Find where the given text appears and provide that cell's center as [x, y] coordinate. 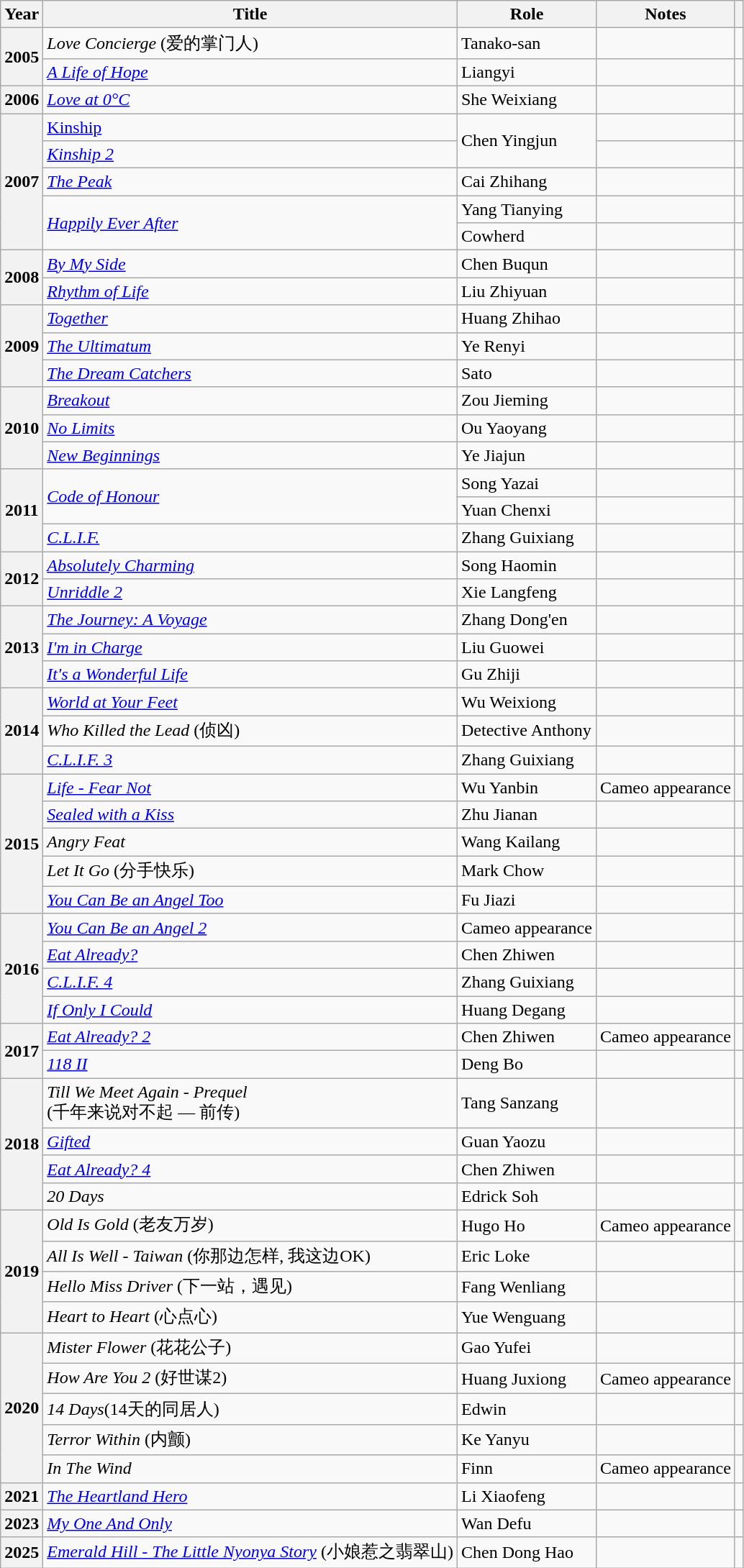
Eric Loke [527, 1256]
Wan Defu [527, 1523]
C.L.I.F. 4 [250, 982]
14 Days(14天的同居人) [250, 1410]
Tang Sanzang [527, 1103]
Sealed with a Kiss [250, 815]
Liu Guowei [527, 647]
2025 [22, 1552]
My One And Only [250, 1523]
2012 [22, 578]
Fu Jiazi [527, 900]
Gao Yufei [527, 1348]
2019 [22, 1271]
C.L.I.F. [250, 537]
Mister Flower (花花公子) [250, 1348]
Zou Jieming [527, 401]
If Only I Could [250, 1009]
2015 [22, 844]
Huang Juxiong [527, 1378]
Sato [527, 373]
Song Yazai [527, 483]
2020 [22, 1408]
A Life of Hope [250, 72]
Old Is Gold (老友万岁) [250, 1226]
Happily Ever After [250, 223]
Year [22, 14]
Ke Yanyu [527, 1440]
Hello Miss Driver (下一站，遇见) [250, 1287]
All Is Well - Taiwan (你那边怎样, 我这边OK) [250, 1256]
Fang Wenliang [527, 1287]
Title [250, 14]
2021 [22, 1496]
Heart to Heart (心点心) [250, 1318]
Xie Langfeng [527, 593]
The Dream Catchers [250, 373]
Chen Buqun [527, 264]
How Are You 2 (好世谋2) [250, 1378]
Breakout [250, 401]
Gu Zhiji [527, 675]
Zhu Jianan [527, 815]
Unriddle 2 [250, 593]
Rhythm of Life [250, 291]
Eat Already? 2 [250, 1037]
2006 [22, 99]
2005 [22, 58]
20 Days [250, 1196]
Absolutely Charming [250, 565]
C.L.I.F. 3 [250, 760]
Together [250, 319]
She Weixiang [527, 99]
Finn [527, 1469]
It's a Wonderful Life [250, 675]
You Can Be an Angel 2 [250, 927]
The Peak [250, 182]
2014 [22, 731]
You Can Be an Angel Too [250, 900]
Guan Yaozu [527, 1141]
2013 [22, 647]
Cai Zhihang [527, 182]
Yue Wenguang [527, 1318]
118 II [250, 1065]
2008 [22, 278]
2016 [22, 968]
No Limits [250, 428]
Angry Feat [250, 842]
Kinship 2 [250, 155]
Code of Honour [250, 496]
2018 [22, 1144]
Huang Zhihao [527, 319]
Ye Jiajun [527, 455]
New Beginnings [250, 455]
Who Killed the Lead (侦凶) [250, 731]
Wu Weixiong [527, 702]
Wang Kailang [527, 842]
Huang Degang [527, 1009]
2011 [22, 510]
2017 [22, 1051]
Eat Already? [250, 954]
Liangyi [527, 72]
Kinship [250, 127]
Wu Yanbin [527, 788]
Eat Already? 4 [250, 1169]
Love Concierge (爱的掌门人) [250, 43]
2023 [22, 1523]
Detective Anthony [527, 731]
Liu Zhiyuan [527, 291]
Edrick Soh [527, 1196]
Zhang Dong'en [527, 620]
By My Side [250, 264]
2007 [22, 182]
Yuan Chenxi [527, 510]
Gifted [250, 1141]
The Heartland Hero [250, 1496]
Life - Fear Not [250, 788]
I'm in Charge [250, 647]
Mark Chow [527, 872]
Tanako-san [527, 43]
Notes [665, 14]
Ye Renyi [527, 346]
Till We Meet Again - Prequel (千年来说对不起 — 前传) [250, 1103]
2009 [22, 346]
Song Haomin [527, 565]
Li Xiaofeng [527, 1496]
Let It Go (分手快乐) [250, 872]
Edwin [527, 1410]
Chen Dong Hao [527, 1552]
Love at 0°C [250, 99]
In The Wind [250, 1469]
The Ultimatum [250, 346]
2010 [22, 428]
Terror Within (内颤) [250, 1440]
Role [527, 14]
Chen Yingjun [527, 141]
Emerald Hill - The Little Nyonya Story (小娘惹之翡翠山) [250, 1552]
Ou Yaoyang [527, 428]
Cowherd [527, 237]
Deng Bo [527, 1065]
The Journey: A Voyage [250, 620]
World at Your Feet [250, 702]
Yang Tianying [527, 209]
Hugo Ho [527, 1226]
